For the text-containing cell, return its midpoint in (x, y) coordinate format. 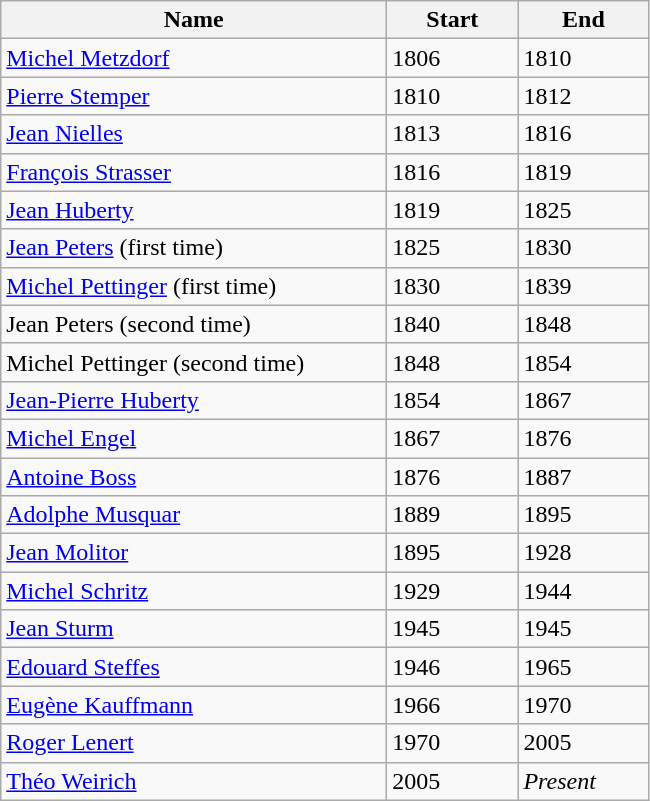
1965 (584, 667)
Jean Peters (second time) (194, 324)
Pierre Stemper (194, 96)
Jean Molitor (194, 553)
1928 (584, 553)
Jean Peters (first time) (194, 248)
1839 (584, 286)
1889 (452, 515)
Adolphe Musquar (194, 515)
1813 (452, 134)
1966 (452, 705)
Present (584, 781)
François Strasser (194, 172)
Jean-Pierre Huberty (194, 400)
Roger Lenert (194, 743)
1812 (584, 96)
Edouard Steffes (194, 667)
Michel Pettinger (second time) (194, 362)
1806 (452, 58)
1929 (452, 591)
Théo Weirich (194, 781)
1840 (452, 324)
Michel Metzdorf (194, 58)
Michel Engel (194, 438)
Antoine Boss (194, 477)
Jean Nielles (194, 134)
Michel Schritz (194, 591)
Start (452, 20)
End (584, 20)
1944 (584, 591)
1946 (452, 667)
1887 (584, 477)
Michel Pettinger (first time) (194, 286)
Eugène Kauffmann (194, 705)
Jean Sturm (194, 629)
Jean Huberty (194, 210)
Name (194, 20)
